Detect which cell encompasses the target text, then output its [x, y] center coordinate. 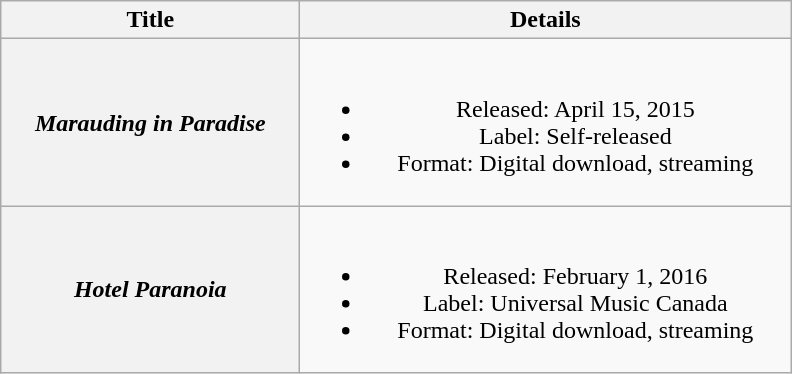
Released: February 1, 2016Label: Universal Music CanadaFormat: Digital download, streaming [546, 290]
Title [150, 20]
Released: April 15, 2015Label: Self-releasedFormat: Digital download, streaming [546, 122]
Marauding in Paradise [150, 122]
Details [546, 20]
Hotel Paranoia [150, 290]
